Pinpoint the cell where the given text exists, returning its [X, Y] midpoint coordinate. 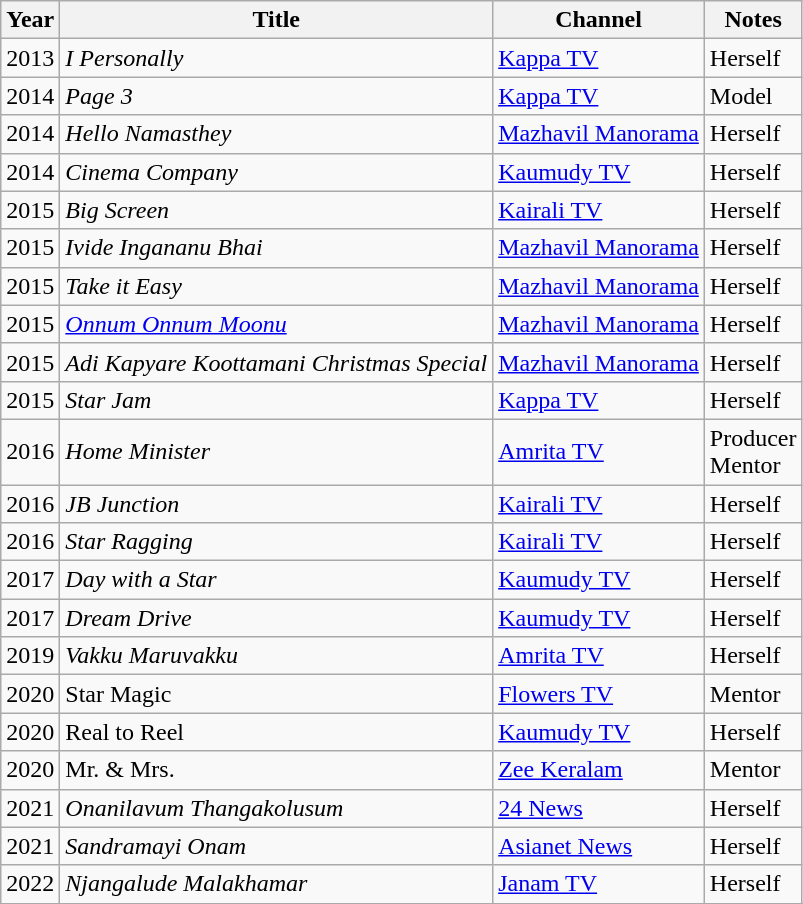
Onanilavum Thangakolusum [276, 808]
Onnum Onnum Moonu [276, 324]
Star Ragging [276, 542]
JB Junction [276, 503]
2022 [30, 884]
Dream Drive [276, 618]
Year [30, 20]
Janam TV [599, 884]
Mr. & Mrs. [276, 770]
Channel [599, 20]
ProducerMentor [753, 452]
Model [753, 96]
24 News [599, 808]
Day with a Star [276, 580]
Title [276, 20]
Big Screen [276, 210]
Page 3 [276, 96]
Njangalude Malakhamar [276, 884]
Star Magic [276, 694]
Notes [753, 20]
Sandramayi Onam [276, 846]
Take it Easy [276, 286]
Vakku Maruvakku [276, 656]
Flowers TV [599, 694]
Real to Reel [276, 732]
Star Jam [276, 400]
Ivide Ingananu Bhai [276, 248]
2013 [30, 58]
Home Minister [276, 452]
Asianet News [599, 846]
2019 [30, 656]
Adi Kapyare Koottamani Christmas Special [276, 362]
Cinema Company [276, 172]
Zee Keralam [599, 770]
Hello Namasthey [276, 134]
I Personally [276, 58]
